Find where the given text appears and provide that cell's center as (X, Y) coordinate. 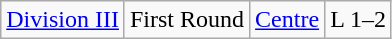
Division III (63, 20)
L 1–2 (358, 20)
Centre (288, 20)
First Round (186, 20)
